Identify which cell holds the provided text, then report its [x, y] central coordinate. 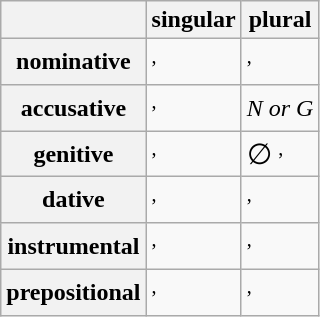
singular [194, 20]
N or G [280, 108]
prepositional [74, 292]
accusative [74, 108]
nominative [74, 62]
dative [74, 200]
genitive [74, 154]
plural [280, 20]
∅ , [280, 154]
instrumental [74, 246]
